Detect which cell encompasses the target text, then output its [X, Y] center coordinate. 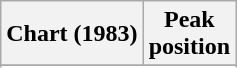
Chart (1983) [72, 34]
Peakposition [189, 34]
